From the cell containing the given text, extract its center point as [X, Y] coordinate. 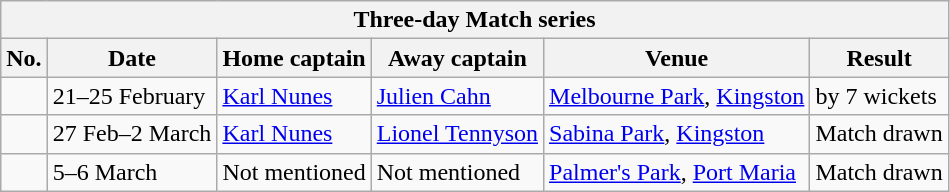
Lionel Tennyson [457, 134]
27 Feb–2 March [132, 134]
Home captain [294, 58]
Venue [677, 58]
Three-day Match series [474, 20]
by 7 wickets [879, 96]
Result [879, 58]
Sabina Park, Kingston [677, 134]
5–6 March [132, 172]
Julien Cahn [457, 96]
Palmer's Park, Port Maria [677, 172]
21–25 February [132, 96]
Melbourne Park, Kingston [677, 96]
Date [132, 58]
Away captain [457, 58]
No. [24, 58]
